Determine the [X, Y] coordinate at the center of the cell enclosing the given text.  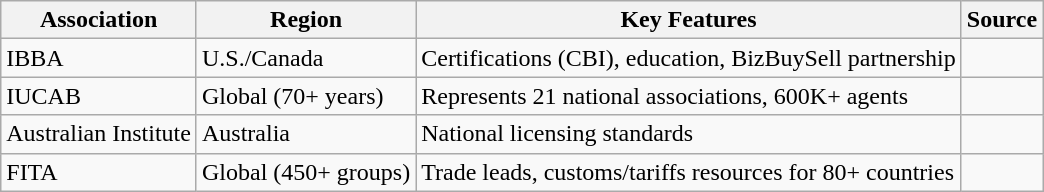
Association [99, 20]
Source [1002, 20]
Represents 21 national associations, 600K+ agents [689, 96]
Australia [306, 134]
National licensing standards [689, 134]
Trade leads, customs/tariffs resources for 80+ countries [689, 172]
Region [306, 20]
Australian Institute [99, 134]
IUCAB [99, 96]
Global (70+ years) [306, 96]
IBBA [99, 58]
U.S./Canada [306, 58]
Global (450+ groups) [306, 172]
Certifications (CBI), education, BizBuySell partnership [689, 58]
Key Features [689, 20]
FITA [99, 172]
